Capture the cell that displays the provided text and extract its [x, y] central coordinate. 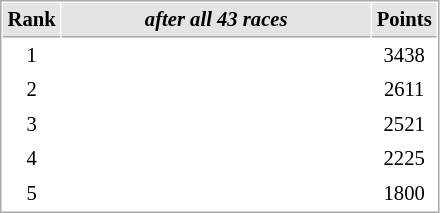
1800 [404, 194]
2225 [404, 158]
Points [404, 20]
after all 43 races [216, 20]
2 [32, 90]
1 [32, 56]
5 [32, 194]
3 [32, 124]
4 [32, 158]
3438 [404, 56]
2521 [404, 124]
2611 [404, 90]
Rank [32, 20]
